Capture the cell that displays the provided text and extract its [x, y] central coordinate. 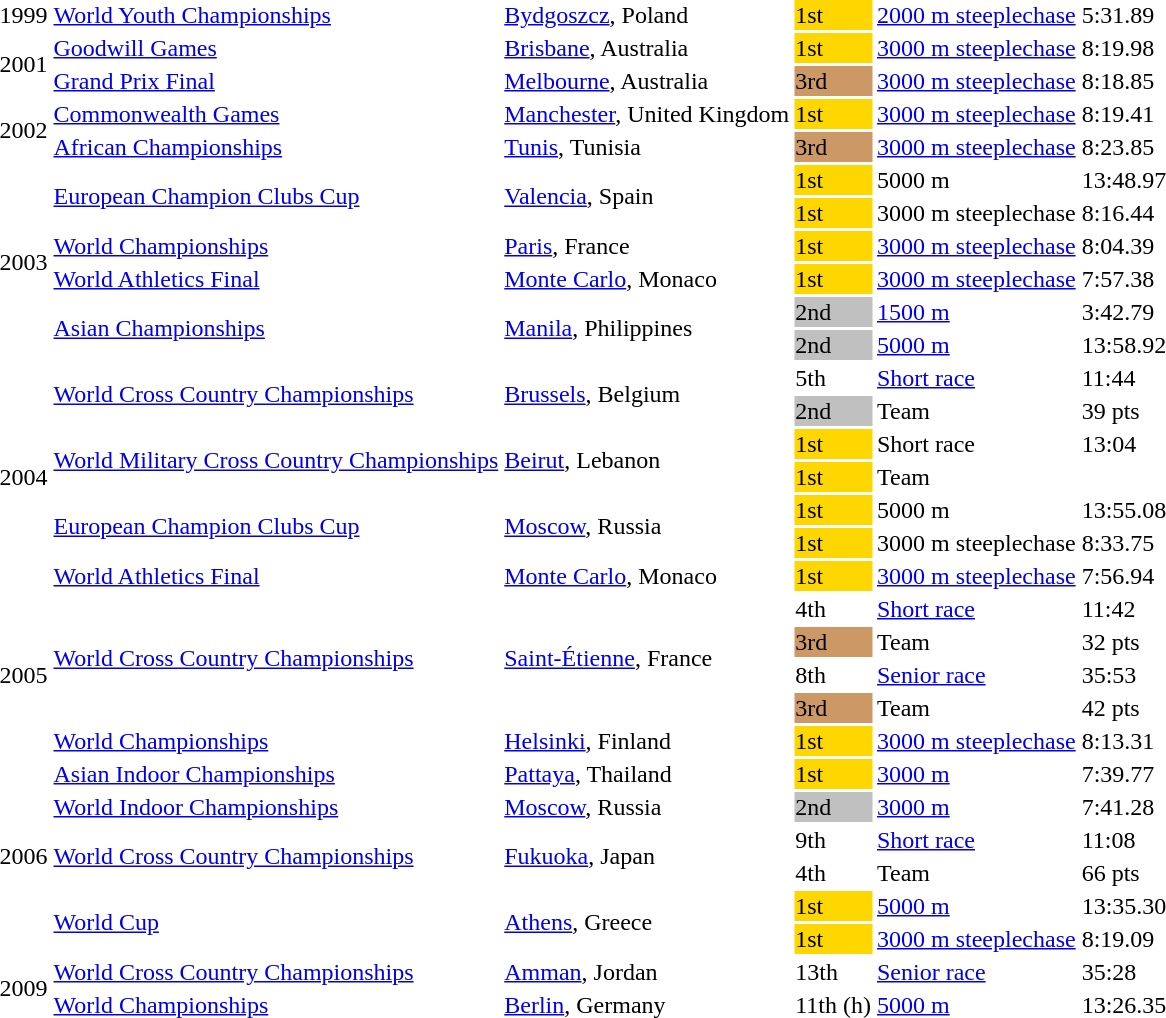
13th [834, 972]
Tunis, Tunisia [647, 147]
Helsinki, Finland [647, 741]
African Championships [276, 147]
Brussels, Belgium [647, 394]
2000 m steeplechase [977, 15]
Fukuoka, Japan [647, 856]
World Military Cross Country Championships [276, 460]
Bydgoszcz, Poland [647, 15]
Melbourne, Australia [647, 81]
Athens, Greece [647, 922]
Amman, Jordan [647, 972]
Grand Prix Final [276, 81]
9th [834, 840]
Pattaya, Thailand [647, 774]
1500 m [977, 312]
5th [834, 378]
8th [834, 675]
Beirut, Lebanon [647, 460]
Manila, Philippines [647, 328]
Commonwealth Games [276, 114]
World Cup [276, 922]
Goodwill Games [276, 48]
Manchester, United Kingdom [647, 114]
World Youth Championships [276, 15]
Paris, France [647, 246]
Asian Championships [276, 328]
Asian Indoor Championships [276, 774]
World Indoor Championships [276, 807]
Valencia, Spain [647, 196]
Saint-Étienne, France [647, 658]
Brisbane, Australia [647, 48]
